Extract the (x, y) coordinate from the center of the cell holding the provided text.  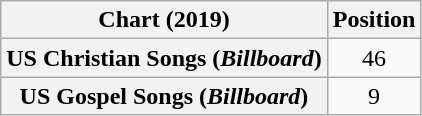
US Gospel Songs (Billboard) (164, 96)
US Christian Songs (Billboard) (164, 58)
9 (374, 96)
Position (374, 20)
Chart (2019) (164, 20)
46 (374, 58)
